Return (x, y) of the center of cell containing provided text 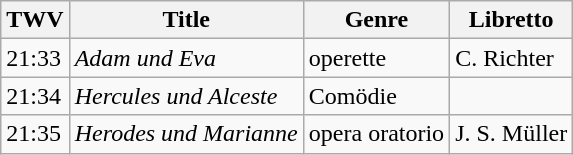
Hercules und Alceste (186, 96)
21:34 (35, 96)
21:35 (35, 134)
Libretto (512, 20)
J. S. Müller (512, 134)
operette (376, 58)
Herodes und Marianne (186, 134)
Adam und Eva (186, 58)
C. Richter (512, 58)
TWV (35, 20)
Comödie (376, 96)
21:33 (35, 58)
Title (186, 20)
opera oratorio (376, 134)
Genre (376, 20)
